Capture the cell that displays the provided text and extract its (X, Y) central coordinate. 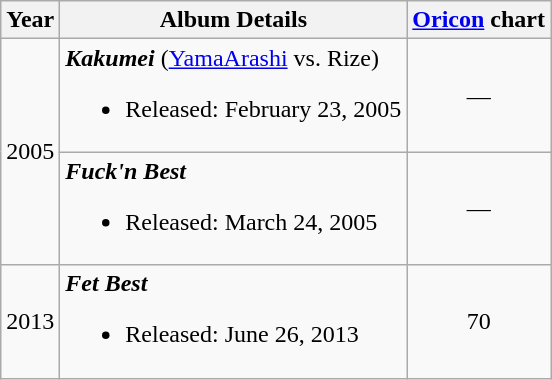
Oricon chart (479, 20)
Fet BestReleased: June 26, 2013 (234, 322)
Kakumei (YamaArashi vs. Rize)Released: February 23, 2005 (234, 96)
Year (30, 20)
Fuck'n BestReleased: March 24, 2005 (234, 208)
2005 (30, 152)
2013 (30, 322)
70 (479, 322)
Album Details (234, 20)
